Identify which cell holds the provided text, then report its [x, y] central coordinate. 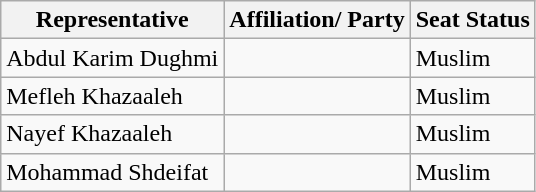
Representative [112, 20]
Mefleh Khazaaleh [112, 96]
Affiliation/ Party [317, 20]
Mohammad Shdeifat [112, 172]
Abdul Karim Dughmi [112, 58]
Seat Status [472, 20]
Nayef Khazaaleh [112, 134]
